Capture the cell that displays the provided text and extract its [X, Y] central coordinate. 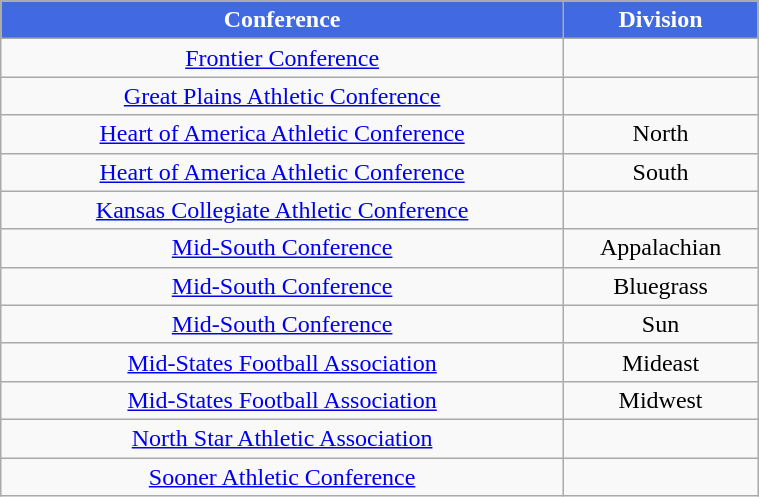
South [660, 172]
Division [660, 20]
Sun [660, 324]
North [660, 134]
Bluegrass [660, 286]
Great Plains Athletic Conference [282, 96]
Sooner Athletic Conference [282, 477]
Conference [282, 20]
North Star Athletic Association [282, 438]
Appalachian [660, 248]
Midwest [660, 400]
Mideast [660, 362]
Frontier Conference [282, 58]
Kansas Collegiate Athletic Conference [282, 210]
